Search for the cell housing the specified text and yield its [x, y] center coordinate. 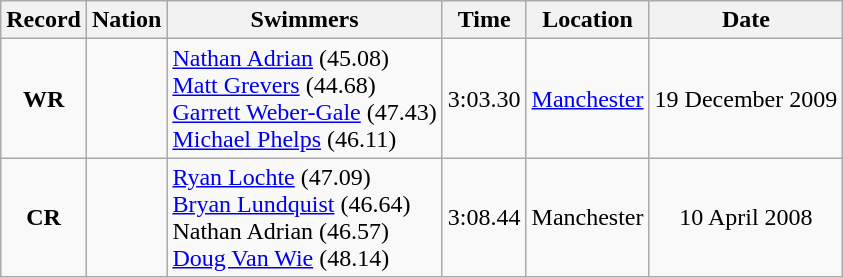
WR [44, 98]
19 December 2009 [746, 98]
Time [484, 20]
Date [746, 20]
3:08.44 [484, 218]
Ryan Lochte (47.09)Bryan Lundquist (46.64)Nathan Adrian (46.57)Doug Van Wie (48.14) [304, 218]
CR [44, 218]
10 April 2008 [746, 218]
Nation [126, 20]
Swimmers [304, 20]
Record [44, 20]
Location [588, 20]
3:03.30 [484, 98]
Nathan Adrian (45.08)Matt Grevers (44.68)Garrett Weber-Gale (47.43)Michael Phelps (46.11) [304, 98]
